Pinpoint the cell where the given text exists, returning its [X, Y] midpoint coordinate. 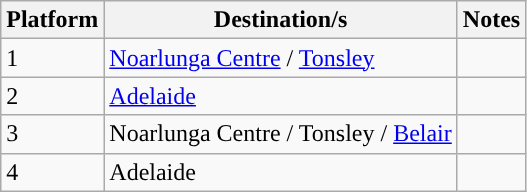
Noarlunga Centre / Tonsley / Belair [281, 134]
Destination/s [281, 20]
Notes [491, 20]
3 [52, 134]
2 [52, 96]
Noarlunga Centre / Tonsley [281, 58]
4 [52, 172]
1 [52, 58]
Platform [52, 20]
